Search for the cell housing the specified text and yield its (X, Y) center coordinate. 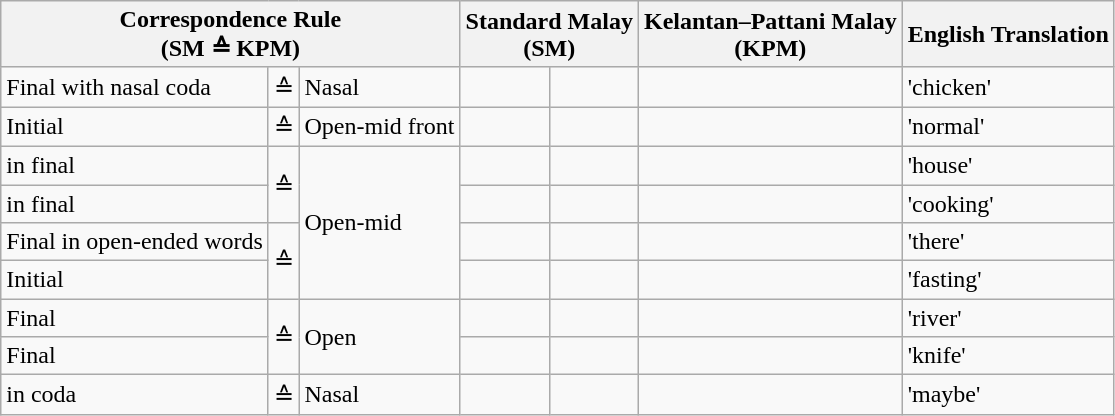
in coda (135, 395)
Kelantan–Pattani Malay(KPM) (770, 34)
Final with nasal coda (135, 87)
Standard Malay(SM) (549, 34)
'there' (1008, 242)
'fasting' (1008, 280)
Open-mid (380, 222)
Final in open-ended words (135, 242)
Open (380, 337)
'chicken' (1008, 87)
'maybe' (1008, 395)
'river' (1008, 318)
'cooking' (1008, 203)
'knife' (1008, 356)
'house' (1008, 165)
Open-mid front (380, 127)
Correspondence Rule(SM ≙ KPM) (230, 34)
English Translation (1008, 34)
'normal' (1008, 127)
